Provide the [x, y] coordinate of the cell's center where the given text is located.  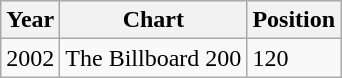
2002 [30, 58]
Position [294, 20]
The Billboard 200 [154, 58]
Chart [154, 20]
120 [294, 58]
Year [30, 20]
